Find where the given text appears and provide that cell's center as (x, y) coordinate. 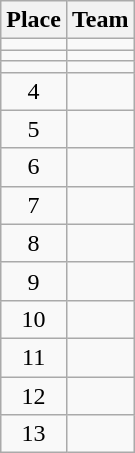
Team (100, 20)
13 (34, 434)
10 (34, 319)
5 (34, 129)
11 (34, 357)
8 (34, 243)
4 (34, 91)
12 (34, 395)
7 (34, 205)
Place (34, 20)
9 (34, 281)
6 (34, 167)
